Capture the cell that displays the provided text and extract its [X, Y] central coordinate. 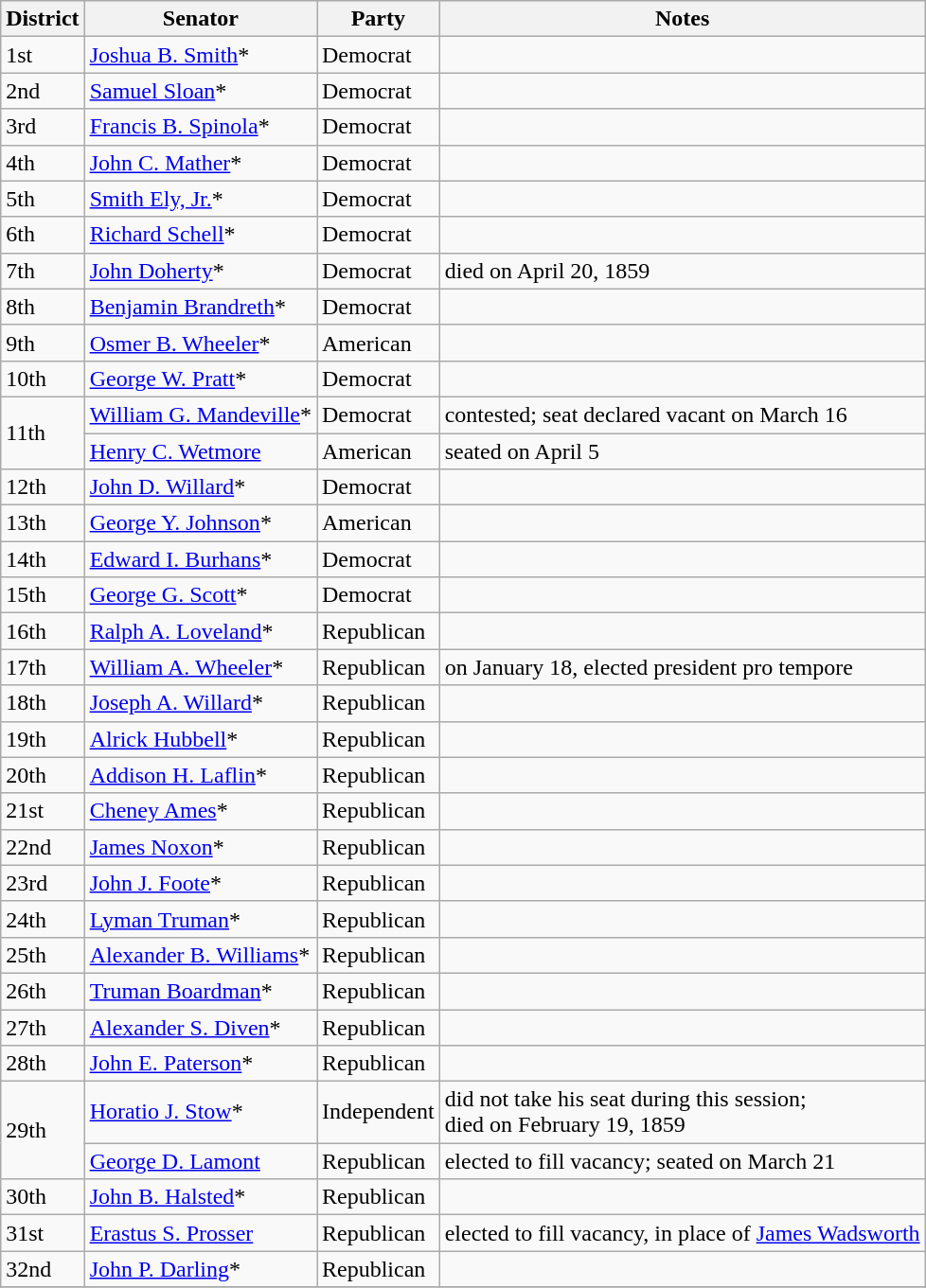
George W. Pratt* [201, 379]
Henry C. Wetmore [201, 451]
Erastus S. Prosser [201, 1233]
1st [43, 55]
Alexander B. Williams* [201, 955]
Joshua B. Smith* [201, 55]
9th [43, 343]
District [43, 19]
George Y. Johnson* [201, 523]
Smith Ely, Jr.* [201, 199]
John C. Mather* [201, 163]
Alrick Hubbell* [201, 739]
Ralph A. Loveland* [201, 631]
25th [43, 955]
31st [43, 1233]
John B. Halsted* [201, 1197]
John Doherty* [201, 271]
Osmer B. Wheeler* [201, 343]
Alexander S. Diven* [201, 1027]
16th [43, 631]
6th [43, 235]
22nd [43, 847]
Independent [378, 1113]
23rd [43, 883]
Benjamin Brandreth* [201, 307]
on January 18, elected president pro tempore [682, 667]
15th [43, 595]
John P. Darling* [201, 1269]
elected to fill vacancy; seated on March 21 [682, 1161]
17th [43, 667]
Samuel Sloan* [201, 91]
26th [43, 991]
elected to fill vacancy, in place of James Wadsworth [682, 1233]
did not take his seat during this session; died on February 19, 1859 [682, 1113]
8th [43, 307]
Edward I. Burhans* [201, 559]
Richard Schell* [201, 235]
John E. Paterson* [201, 1064]
19th [43, 739]
32nd [43, 1269]
3rd [43, 127]
27th [43, 1027]
14th [43, 559]
30th [43, 1197]
2nd [43, 91]
12th [43, 487]
Addison H. Laflin* [201, 775]
Party [378, 19]
John J. Foote* [201, 883]
29th [43, 1130]
Cheney Ames* [201, 811]
George G. Scott* [201, 595]
Joseph A. Willard* [201, 703]
Notes [682, 19]
4th [43, 163]
13th [43, 523]
died on April 20, 1859 [682, 271]
John D. Willard* [201, 487]
10th [43, 379]
Lyman Truman* [201, 919]
21st [43, 811]
18th [43, 703]
24th [43, 919]
Horatio J. Stow* [201, 1113]
William A. Wheeler* [201, 667]
Truman Boardman* [201, 991]
James Noxon* [201, 847]
contested; seat declared vacant on March 16 [682, 415]
20th [43, 775]
seated on April 5 [682, 451]
5th [43, 199]
Francis B. Spinola* [201, 127]
7th [43, 271]
William G. Mandeville* [201, 415]
11th [43, 432]
28th [43, 1064]
George D. Lamont [201, 1161]
Senator [201, 19]
